Determine the [x, y] coordinate at the center of the cell enclosing the given text.  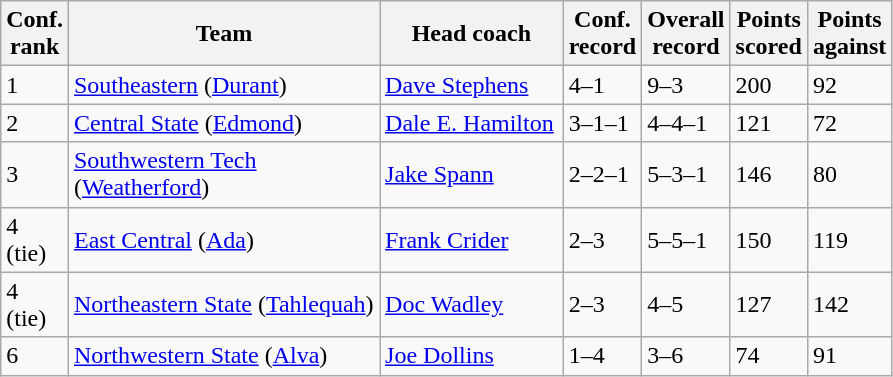
Dale E. Hamilton [472, 123]
Joe Dollins [472, 356]
Central State (Edmond) [224, 123]
Jake Spann [472, 174]
4–4–1 [686, 123]
3–6 [686, 356]
91 [849, 356]
150 [768, 240]
146 [768, 174]
Frank Crider [472, 240]
Northeastern State (Tahlequah) [224, 304]
1 [35, 85]
Points against [849, 34]
Southwestern Tech (Weatherford) [224, 174]
Team [224, 34]
Conf. rank [35, 34]
119 [849, 240]
80 [849, 174]
3–1–1 [602, 123]
200 [768, 85]
Doc Wadley [472, 304]
6 [35, 356]
2 [35, 123]
72 [849, 123]
9–3 [686, 85]
Northwestern State (Alva) [224, 356]
4–1 [602, 85]
Southeastern (Durant) [224, 85]
Points scored [768, 34]
1–4 [602, 356]
2–2–1 [602, 174]
Dave Stephens [472, 85]
3 [35, 174]
121 [768, 123]
East Central (Ada) [224, 240]
74 [768, 356]
5–5–1 [686, 240]
142 [849, 304]
127 [768, 304]
92 [849, 85]
Overall record [686, 34]
Conf. record [602, 34]
4–5 [686, 304]
5–3–1 [686, 174]
Head coach [472, 34]
